Determine the [X, Y] coordinate at the center of the cell enclosing the given text.  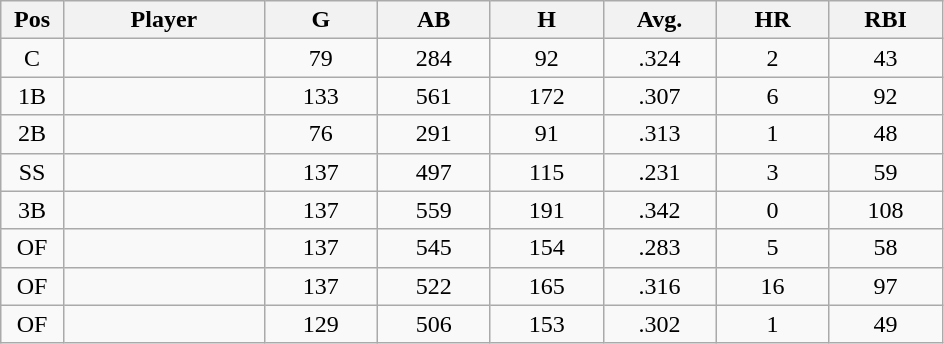
3 [772, 172]
6 [772, 96]
154 [546, 248]
59 [886, 172]
.231 [660, 172]
76 [320, 134]
284 [434, 58]
1B [32, 96]
16 [772, 286]
191 [546, 210]
97 [886, 286]
91 [546, 134]
H [546, 20]
AB [434, 20]
.324 [660, 58]
291 [434, 134]
.342 [660, 210]
522 [434, 286]
115 [546, 172]
497 [434, 172]
506 [434, 324]
43 [886, 58]
561 [434, 96]
Pos [32, 20]
RBI [886, 20]
108 [886, 210]
G [320, 20]
Avg. [660, 20]
133 [320, 96]
48 [886, 134]
165 [546, 286]
2B [32, 134]
2 [772, 58]
0 [772, 210]
.302 [660, 324]
559 [434, 210]
545 [434, 248]
129 [320, 324]
79 [320, 58]
HR [772, 20]
.316 [660, 286]
58 [886, 248]
.307 [660, 96]
5 [772, 248]
C [32, 58]
Player [164, 20]
49 [886, 324]
172 [546, 96]
3B [32, 210]
.283 [660, 248]
.313 [660, 134]
SS [32, 172]
153 [546, 324]
